Identify which cell holds the provided text, then report its (X, Y) central coordinate. 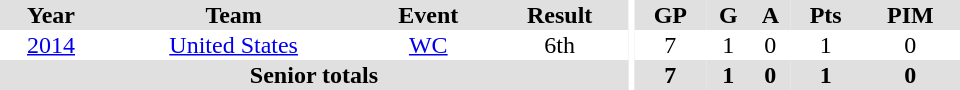
Senior totals (314, 75)
GP (670, 15)
2014 (51, 45)
G (728, 15)
Year (51, 15)
A (770, 15)
Result (560, 15)
PIM (910, 15)
6th (560, 45)
WC (428, 45)
Pts (826, 15)
Event (428, 15)
United States (234, 45)
Team (234, 15)
